Pinpoint the cell where the given text exists, returning its [x, y] midpoint coordinate. 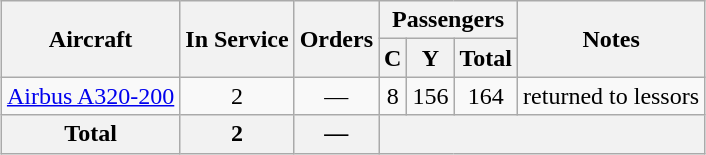
8 [393, 96]
Y [430, 58]
Airbus A320-200 [90, 96]
164 [486, 96]
Passengers [448, 20]
Orders [336, 39]
Aircraft [90, 39]
C [393, 58]
In Service [237, 39]
Notes [612, 39]
156 [430, 96]
returned to lessors [612, 96]
